For the text-containing cell, return its midpoint in (x, y) coordinate format. 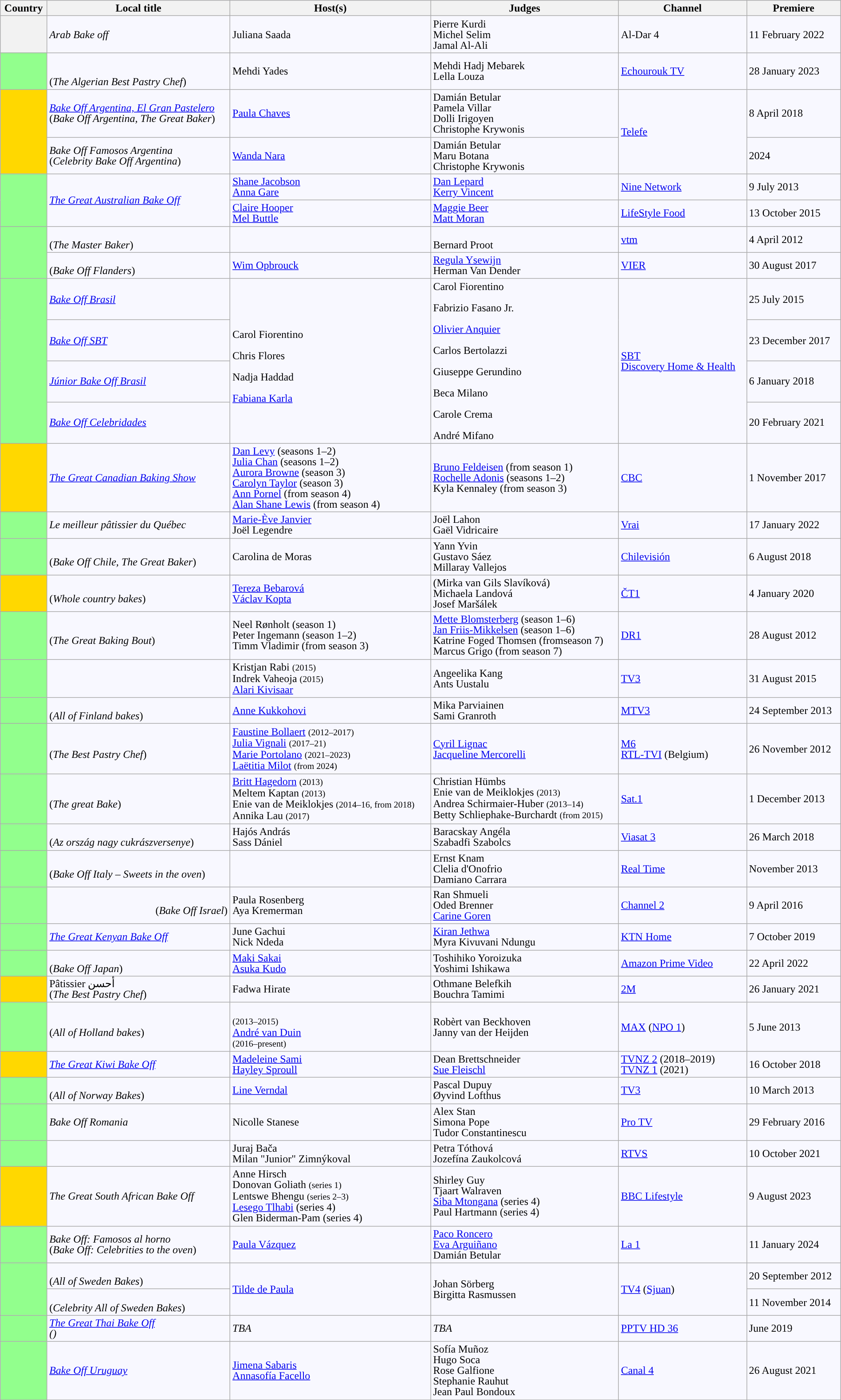
Amazon Prime Video (682, 963)
7 October 2019 (794, 937)
Maki SakaiAsuka Kudo (330, 963)
Baracskay AngélaSzabadfi Szabolcs (524, 837)
Dean BrettschneiderSue Fleischl (524, 1064)
Bake Off Celebridades (138, 423)
8 April 2018 (794, 114)
Bake Off SBT (138, 341)
11 November 2014 (794, 1302)
Arab Bake off (138, 35)
6 August 2018 (794, 557)
Ran ShmueliOded BrennerCarine Goren (524, 906)
Judges (524, 8)
17 January 2022 (794, 525)
(The great Bake) (138, 799)
6 January 2018 (794, 381)
24 September 2013 (794, 710)
DR1 (682, 636)
Kiran JethwaMyra Kivuvani Ndungu (524, 937)
Anne HirschDonovan Goliath (series 1)Lentswe Bhengu (series 2–3)Lesego Tlhabi (series 4)Glen Biderman-Pam (series 4) (330, 1196)
LifeStyle Food (682, 213)
9 July 2013 (794, 187)
Bernard Proot (524, 239)
Bake Off: Famosos al horno(Bake Off: Celebrities to the oven) (138, 1244)
Faustine Bollaert (2012–2017)Julia Vignali (2017–21)Marie Portolano (2021–2023)Laëtitia Milot (from 2024) (330, 749)
Paula Chaves (330, 114)
Sat.1 (682, 799)
(Bake Off Israel) (138, 906)
31 August 2015 (794, 678)
Júnior Bake Off Brasil (138, 381)
The Great Kiwi Bake Off (138, 1064)
The Great Kenyan Bake Off (138, 937)
vtm (682, 239)
Le meilleur pâtissier du Québec (138, 525)
Channel (682, 8)
The Great Thai Bake Off () (138, 1329)
Regula YsewijnHerman Van Dender (524, 265)
2M (682, 989)
Bruno Feldeisen (from season 1)Rochelle Adonis (seasons 1–2)Kyla Kennaley (from season 3) (524, 477)
Bake Off Famosos Argentina(Celebrity Bake Off Argentina) (138, 155)
The Great Australian Bake Off (138, 200)
KTN Home (682, 937)
26 November 2012 (794, 749)
Ernst KnamClelia d'OnofrioDamiano Carrara (524, 868)
Paula Vázquez (330, 1244)
SBTDiscovery Home & Health (682, 361)
Bake Off Brasil (138, 299)
Pro TV (682, 1122)
Kristjan Rabi (2015) Indrek Vaheoja (2015) Alari Kivisaar (330, 678)
M6RTL-TVI (Belgium) (682, 749)
Anne Kukkohovi (330, 710)
Tilde de Paula (330, 1289)
The Great Canadian Baking Show (138, 477)
Pierre KurdiMichel Selim Jamal Al-Ali (524, 35)
(2013–2015)André van Duin (2016–present) (330, 1027)
Mika Parviainen Sami Granroth (524, 710)
(Mirka van Gils Slavíková) Michaela Landová Josef Maršálek (524, 593)
Bake Off Romania (138, 1122)
Othmane BelefkihBouchra Tamimi (524, 989)
Host(s) (330, 8)
13 October 2015 (794, 213)
28 August 2012 (794, 636)
Madeleine SamiHayley Sproull (330, 1064)
Shane JacobsonAnna Gare (330, 187)
Pascal DupuyØyvind Lofthus (524, 1090)
Mehdi Hadj Mebarek Lella Louza (524, 71)
(Bake Off Japan) (138, 963)
Shirley GuyTjaart WalravenSiba Mtongana (series 4) Paul Hartmann (series 4) (524, 1196)
Nine Network (682, 187)
Yann YvinGustavo SáezMillaray Vallejos (524, 557)
Joël LahonGaël Vidricaire (524, 525)
Hajós AndrásSass Dániel (330, 837)
(All of Holland bakes) (138, 1027)
(All of Norway Bakes) (138, 1090)
30 August 2017 (794, 265)
Carolina de Moras (330, 557)
Line Verndal (330, 1090)
BBC Lifestyle (682, 1196)
Viasat 3 (682, 837)
(The Great Baking Bout) (138, 636)
Pâtissier أحسن(The Best Pastry Chef) (138, 989)
2024 (794, 155)
Sofía Muñoz Hugo Soca Rose Galfione Stephanie Rauhut Jean Paul Bondoux (524, 1370)
Channel 2 (682, 906)
Mette Blomsterberg (season 1–6)Jan Friis-Mikkelsen (season 1–6) Katrine Foged Thomsen (fromseason 7) Marcus Grigo (from season 7) (524, 636)
MAX (NPO 1) (682, 1027)
10 March 2013 (794, 1090)
Alex StanSimona PopeTudor Constantinescu (524, 1122)
26 March 2018 (794, 837)
Damián Betular Pamela Villar Dolli Irigoyen Christophe Krywonis (524, 114)
Carol FiorentinoChris FloresNadja HaddadFabiana Karla (330, 361)
The Great South African Bake Off (138, 1196)
Chilevisión (682, 557)
22 April 2022 (794, 963)
(All of Sweden Bakes) (138, 1276)
Paula RosenbergAya Kremerman (330, 906)
29 February 2016 (794, 1122)
1 November 2017 (794, 477)
Vrai (682, 525)
Premiere (794, 8)
Real Time (682, 868)
26 August 2021 (794, 1370)
La 1 (682, 1244)
(All of Finland bakes) (138, 710)
Local title (138, 8)
23 December 2017 (794, 341)
Robèrt van BeckhovenJanny van der Heijden (524, 1027)
Jimena Sabaris Annasofía Facello (330, 1370)
Marie-Ève JanvierJoël Legendre (330, 525)
CBC (682, 477)
9 August 2023 (794, 1196)
Nicolle Stanese (330, 1122)
4 January 2020 (794, 593)
20 February 2021 (794, 423)
11 January 2024 (794, 1244)
Wim Opbrouck (330, 265)
PPTV HD 36 (682, 1329)
16 October 2018 (794, 1064)
9 April 2016 (794, 906)
Echourouk TV (682, 71)
TVNZ 2 (2018–2019)TVNZ 1 (2021) (682, 1064)
June GachuiNick Ndeda (330, 937)
5 June 2013 (794, 1027)
Maggie BeerMatt Moran (524, 213)
Toshihiko YoroizukaYoshimi Ishikawa (524, 963)
Christian HümbsEnie van de Meiklokjes (2013)Andrea Schirmaier-Huber (2013–14)Betty Schliephake-Burchardt (from 2015) (524, 799)
(Whole country bakes) (138, 593)
Bake Off Argentina, El Gran Pastelero(Bake Off Argentina, The Great Baker) (138, 114)
20 September 2012 (794, 1276)
ČT1 (682, 593)
Petra TóthováJozefína Zaukolcová (524, 1154)
MTV3 (682, 710)
Neel Rønholt (season 1) Peter Ingemann (season 1–2) Timm Vladimir (from season 3) (330, 636)
Fadwa Hirate (330, 989)
(Bake Off Flanders) (138, 265)
Angeelika KangAnts Uustalu (524, 678)
25 July 2015 (794, 299)
Al-Dar 4 (682, 35)
(Bake Off Chile, The Great Baker) (138, 557)
Tereza Bebarová Václav Kopta (330, 593)
Dan LepardKerry Vincent (524, 187)
RTVS (682, 1154)
1 December 2013 (794, 799)
Claire HooperMel Buttle (330, 213)
Juliana Saada (330, 35)
Damián Betular Maru Botana Christophe Krywonis (524, 155)
11 February 2022 (794, 35)
November 2013 (794, 868)
Telefe (682, 132)
10 October 2021 (794, 1154)
Juraj BačaMilan "Junior" Zimnýkoval (330, 1154)
(The Best Pastry Chef) (138, 749)
Paco RonceroEva ArguiñanoDamián Betular (524, 1244)
Carol FiorentinoFabrizio Fasano Jr.Olivier AnquierCarlos BertolazziGiuseppe GerundinoBeca MilanoCarole CremaAndré Mifano (524, 361)
(Bake Off Italy – Sweets in the oven) (138, 868)
June 2019 (794, 1329)
Country (24, 8)
28 January 2023 (794, 71)
(Az ország nagy cukrászversenye) (138, 837)
Johan SörbergBirgitta Rasmussen (524, 1289)
Canal 4 (682, 1370)
(Celebrity All of Sweden Bakes) (138, 1302)
Wanda Nara (330, 155)
TV4 (Sjuan) (682, 1289)
Bake Off Uruguay (138, 1370)
4 April 2012 (794, 239)
(The Algerian Best Pastry Chef) (138, 71)
26 January 2021 (794, 989)
Cyril LignacJacqueline Mercorelli (524, 749)
Britt Hagedorn (2013)Meltem Kaptan (2013)Enie van de Meiklokjes (2014–16, from 2018)Annika Lau (2017) (330, 799)
(The Master Baker) (138, 239)
Mehdi Yades (330, 71)
VIER (682, 265)
